Scan for the cell matching the given text and deliver its (x, y) coordinate at center. 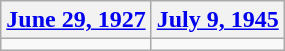
June 29, 1927 (76, 20)
July 9, 1945 (218, 20)
